Output the [X, Y] coordinate of the center of the cell containing the given text.  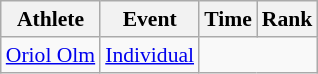
Individual [150, 55]
Oriol Olm [50, 55]
Time [228, 19]
Event [150, 19]
Athlete [50, 19]
Rank [288, 19]
